Search for the cell housing the specified text and yield its (x, y) center coordinate. 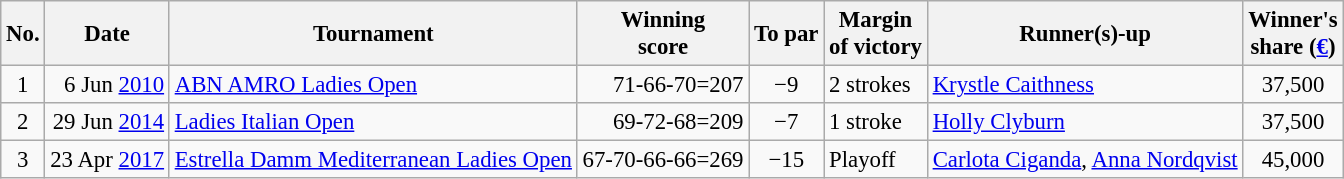
Playoff (876, 160)
Krystle Caithness (1085, 85)
45,000 (1293, 160)
67-70-66-66=269 (663, 160)
Ladies Italian Open (373, 122)
23 Apr 2017 (107, 160)
Estrella Damm Mediterranean Ladies Open (373, 160)
29 Jun 2014 (107, 122)
3 (23, 160)
6 Jun 2010 (107, 85)
Winningscore (663, 34)
2 strokes (876, 85)
No. (23, 34)
ABN AMRO Ladies Open (373, 85)
2 (23, 122)
−9 (786, 85)
−7 (786, 122)
Runner(s)-up (1085, 34)
69-72-68=209 (663, 122)
1 (23, 85)
Carlota Ciganda, Anna Nordqvist (1085, 160)
−15 (786, 160)
71-66-70=207 (663, 85)
Winner'sshare (€) (1293, 34)
1 stroke (876, 122)
Holly Clyburn (1085, 122)
Date (107, 34)
Tournament (373, 34)
To par (786, 34)
Marginof victory (876, 34)
